Capture the cell that displays the provided text and extract its (x, y) central coordinate. 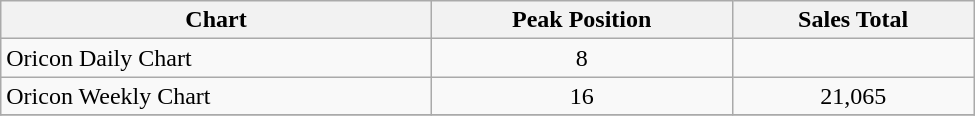
21,065 (853, 96)
Oricon Daily Chart (216, 58)
Peak Position (582, 20)
Chart (216, 20)
8 (582, 58)
16 (582, 96)
Oricon Weekly Chart (216, 96)
Sales Total (853, 20)
